Detect which cell encompasses the target text, then output its [X, Y] center coordinate. 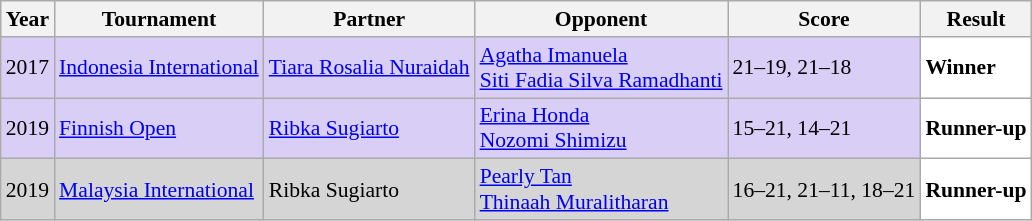
Erina Honda Nozomi Shimizu [602, 128]
Indonesia International [159, 68]
15–21, 14–21 [824, 128]
16–21, 21–11, 18–21 [824, 190]
Score [824, 19]
Year [28, 19]
2017 [28, 68]
Malaysia International [159, 190]
Result [976, 19]
Tiara Rosalia Nuraidah [370, 68]
21–19, 21–18 [824, 68]
Finnish Open [159, 128]
Partner [370, 19]
Opponent [602, 19]
Winner [976, 68]
Tournament [159, 19]
Agatha Imanuela Siti Fadia Silva Ramadhanti [602, 68]
Pearly Tan Thinaah Muralitharan [602, 190]
